Provide the (x, y) coordinate of the cell's center where the given text is located.  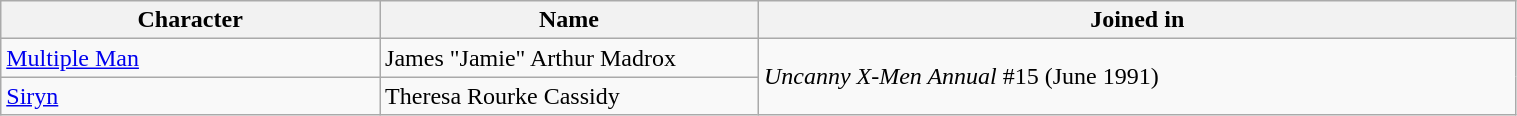
Theresa Rourke Cassidy (570, 96)
Uncanny X-Men Annual #15 (June 1991) (1137, 77)
Siryn (190, 96)
Character (190, 20)
Multiple Man (190, 58)
Joined in (1137, 20)
Name (570, 20)
James "Jamie" Arthur Madrox (570, 58)
